Return the [x, y] coordinate for the center point of the cell that contains the specified text.  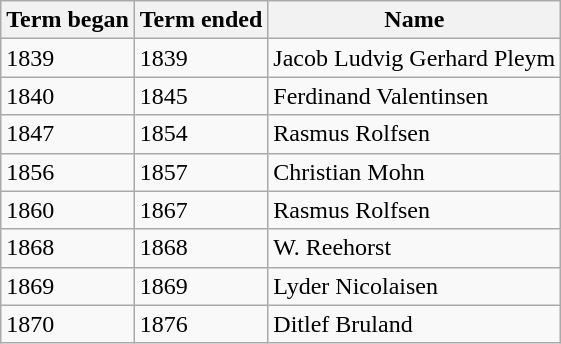
Term began [68, 20]
1854 [201, 134]
1867 [201, 210]
1857 [201, 172]
Term ended [201, 20]
1847 [68, 134]
W. Reehorst [414, 248]
Ferdinand Valentinsen [414, 96]
Jacob Ludvig Gerhard Pleym [414, 58]
1860 [68, 210]
Lyder Nicolaisen [414, 286]
Ditlef Bruland [414, 324]
Name [414, 20]
1840 [68, 96]
Christian Mohn [414, 172]
1856 [68, 172]
1876 [201, 324]
1870 [68, 324]
1845 [201, 96]
